For the text-containing cell, return its midpoint in [x, y] coordinate format. 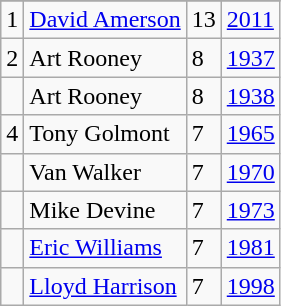
13 [204, 20]
1938 [250, 96]
Lloyd Harrison [105, 286]
2011 [250, 20]
2 [12, 58]
David Amerson [105, 20]
1973 [250, 210]
1970 [250, 172]
1981 [250, 248]
1965 [250, 134]
Van Walker [105, 172]
1937 [250, 58]
Eric Williams [105, 248]
Mike Devine [105, 210]
4 [12, 134]
Tony Golmont [105, 134]
1 [12, 20]
1998 [250, 286]
